From the cell containing the given text, extract its center point as [x, y] coordinate. 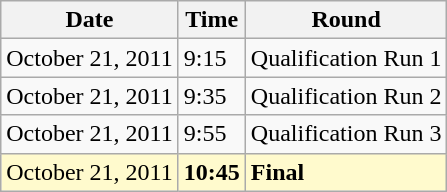
9:35 [212, 96]
9:15 [212, 58]
10:45 [212, 172]
Qualification Run 3 [346, 134]
Round [346, 20]
9:55 [212, 134]
Qualification Run 1 [346, 58]
Qualification Run 2 [346, 96]
Time [212, 20]
Date [90, 20]
Final [346, 172]
